For the text-containing cell, return its midpoint in (X, Y) coordinate format. 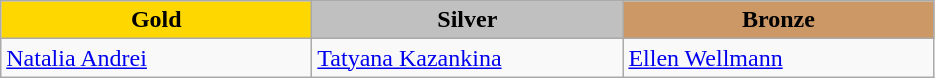
Ellen Wellmann (778, 58)
Natalia Andrei (156, 58)
Silver (468, 20)
Gold (156, 20)
Bronze (778, 20)
Tatyana Kazankina (468, 58)
